Scan for the cell matching the given text and deliver its (x, y) coordinate at center. 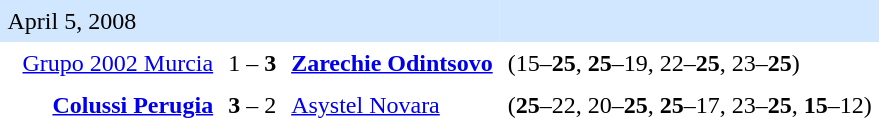
April 5, 2008 (250, 21)
1 – 3 (252, 63)
Grupo 2002 Murcia (118, 63)
Zarechie Odintsovo (392, 63)
(15–25, 25–19, 22–25, 23–25) (690, 63)
